Locate the cell with the specified text and output its [X, Y] center coordinate. 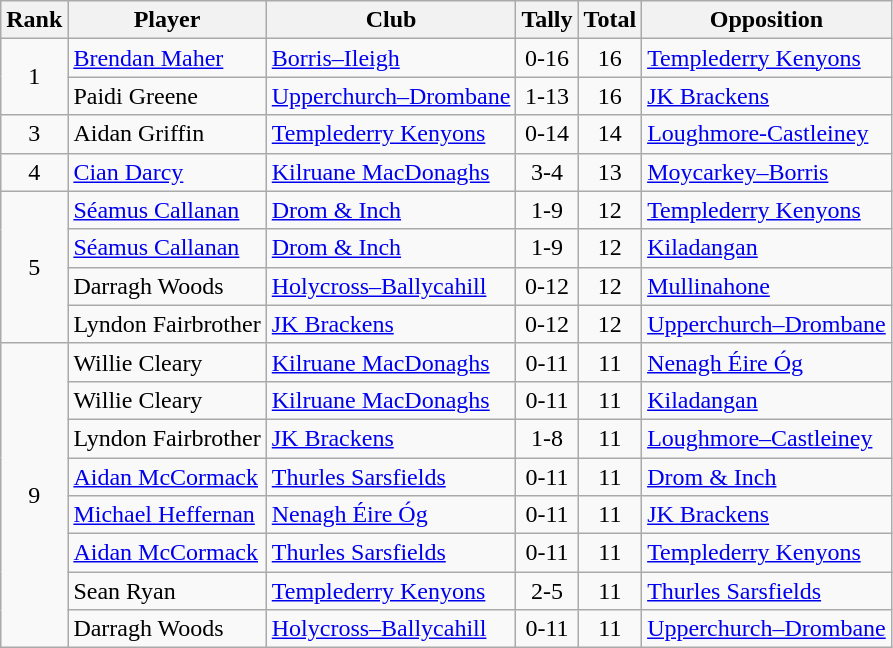
0-16 [547, 58]
Rank [34, 20]
1-13 [547, 96]
Club [391, 20]
Total [610, 20]
9 [34, 495]
Loughmore-Castleiney [767, 134]
Borris–Ileigh [391, 58]
Tally [547, 20]
14 [610, 134]
Loughmore–Castleiney [767, 438]
2-5 [547, 591]
Opposition [767, 20]
3-4 [547, 172]
Player [167, 20]
13 [610, 172]
0-14 [547, 134]
Paidi Greene [167, 96]
3 [34, 134]
Aidan Griffin [167, 134]
Cian Darcy [167, 172]
1-8 [547, 438]
5 [34, 267]
Brendan Maher [167, 58]
4 [34, 172]
1 [34, 77]
Sean Ryan [167, 591]
Mullinahone [767, 286]
Michael Heffernan [167, 515]
Moycarkey–Borris [767, 172]
